Find where the given text appears and provide that cell's center as (x, y) coordinate. 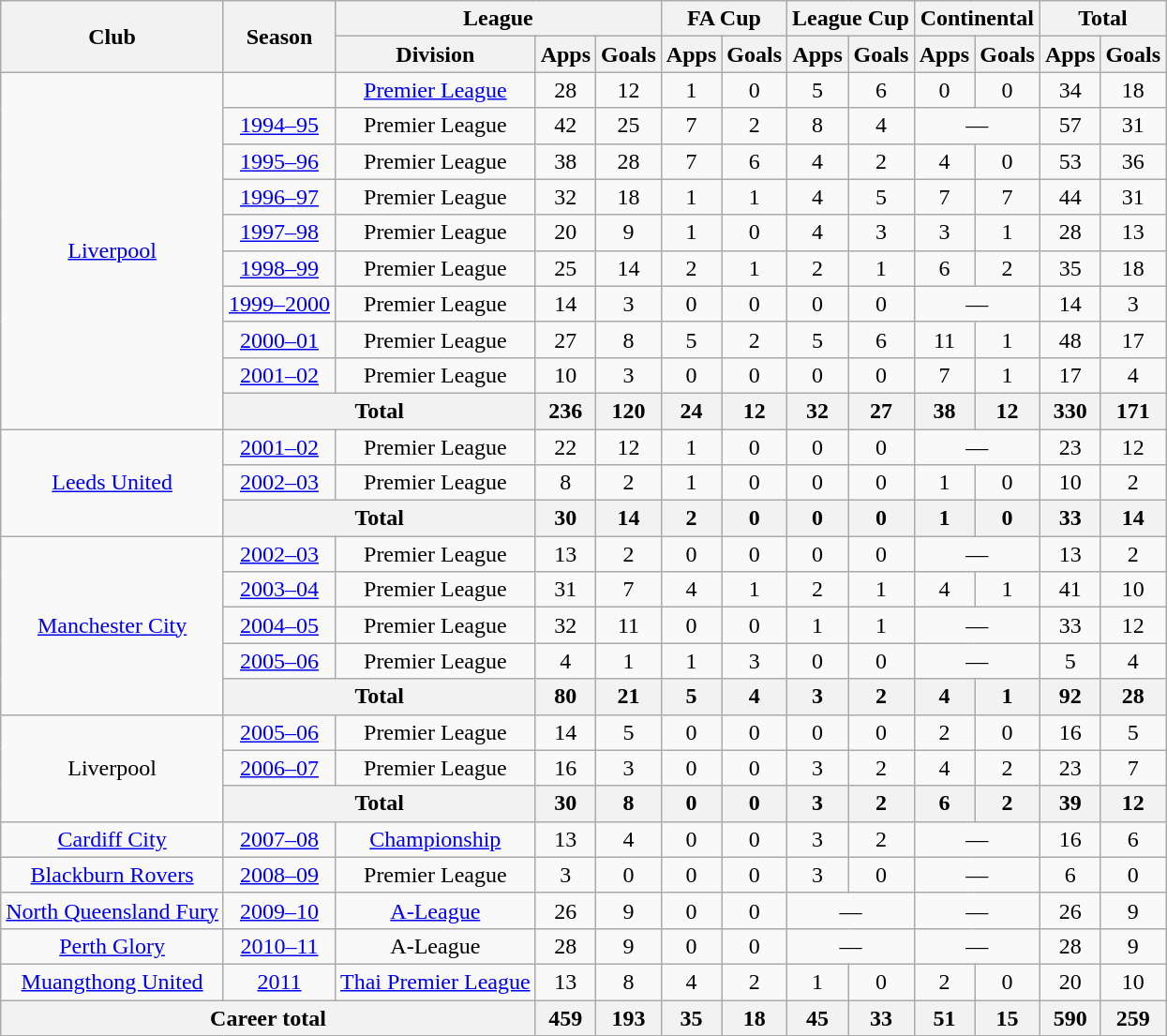
Club (112, 37)
Manchester City (112, 625)
2000–01 (279, 339)
Muangthong United (112, 982)
League Cup (851, 19)
34 (1070, 90)
120 (629, 411)
36 (1133, 161)
1996–97 (279, 197)
Championship (436, 839)
Blackburn Rovers (112, 875)
42 (565, 126)
2003–04 (279, 590)
Season (279, 37)
1999–2000 (279, 304)
Perth Glory (112, 946)
1998–99 (279, 268)
Division (436, 54)
FA Cup (724, 19)
459 (565, 1017)
51 (944, 1017)
2010–11 (279, 946)
2004–05 (279, 625)
45 (817, 1017)
15 (1008, 1017)
92 (1070, 697)
Career total (268, 1017)
Thai Premier League (436, 982)
330 (1070, 411)
44 (1070, 197)
590 (1070, 1017)
22 (565, 447)
2011 (279, 982)
Cardiff City (112, 839)
24 (691, 411)
259 (1133, 1017)
41 (1070, 590)
171 (1133, 411)
193 (629, 1017)
236 (565, 411)
Continental (977, 19)
2007–08 (279, 839)
1997–98 (279, 233)
North Queensland Fury (112, 910)
53 (1070, 161)
League (499, 19)
1995–96 (279, 161)
2008–09 (279, 875)
21 (629, 697)
Leeds United (112, 483)
2009–10 (279, 910)
1994–95 (279, 126)
39 (1070, 803)
48 (1070, 339)
80 (565, 697)
2006–07 (279, 768)
57 (1070, 126)
